Search for the cell housing the specified text and yield its [X, Y] center coordinate. 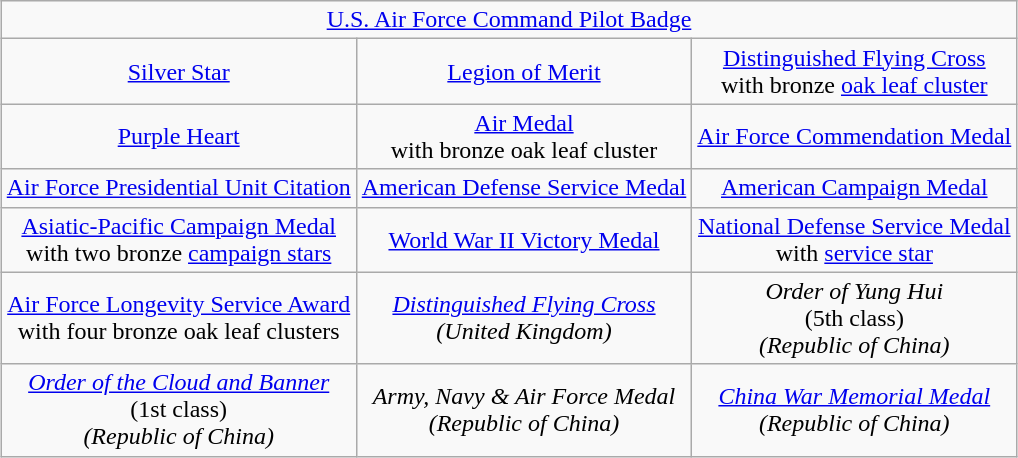
Army, Navy & Air Force Medal(Republic of China) [524, 410]
Air Force Commendation Medal [854, 136]
American Defense Service Medal [524, 188]
World War II Victory Medal [524, 240]
Order of the Cloud and Banner(1st class)(Republic of China) [178, 410]
U.S. Air Force Command Pilot Badge [509, 20]
Air Medalwith bronze oak leaf cluster [524, 136]
Order of Yung Hui(5th class)(Republic of China) [854, 318]
Air Force Presidential Unit Citation [178, 188]
American Campaign Medal [854, 188]
Purple Heart [178, 136]
China War Memorial Medal(Republic of China) [854, 410]
Air Force Longevity Service Awardwith four bronze oak leaf clusters [178, 318]
Asiatic-Pacific Campaign Medalwith two bronze campaign stars [178, 240]
Silver Star [178, 72]
Distinguished Flying Cross(United Kingdom) [524, 318]
National Defense Service Medalwith service star [854, 240]
Legion of Merit [524, 72]
Distinguished Flying Crosswith bronze oak leaf cluster [854, 72]
